Locate the cell with the specified text and output its (X, Y) center coordinate. 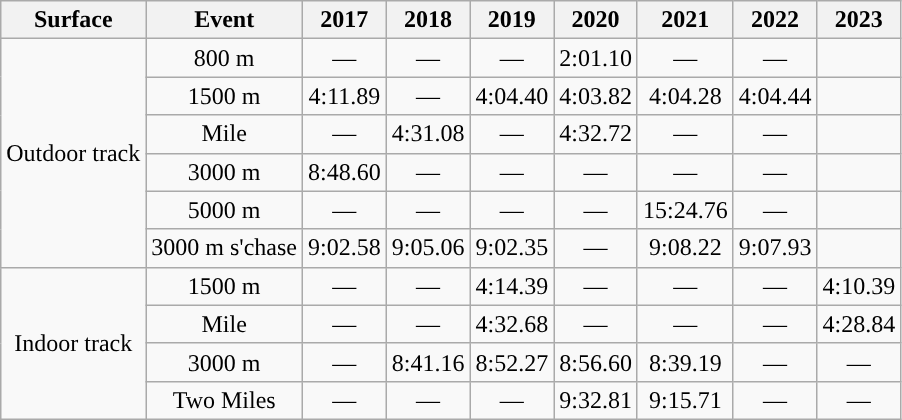
Outdoor track (74, 153)
4:32.68 (512, 324)
2019 (512, 20)
2017 (344, 20)
9:32.81 (596, 400)
4:31.08 (428, 134)
8:39.19 (685, 362)
9:02.58 (344, 248)
Two Miles (224, 400)
4:04.44 (775, 96)
2022 (775, 20)
8:48.60 (344, 172)
3000 m s'chase (224, 248)
Event (224, 20)
8:56.60 (596, 362)
800 m (224, 58)
4:10.39 (859, 286)
9:07.93 (775, 248)
4:11.89 (344, 96)
8:41.16 (428, 362)
9:05.06 (428, 248)
4:14.39 (512, 286)
2018 (428, 20)
Surface (74, 20)
4:04.28 (685, 96)
Indoor track (74, 343)
4:03.82 (596, 96)
2020 (596, 20)
9:02.35 (512, 248)
4:28.84 (859, 324)
5000 m (224, 210)
2:01.10 (596, 58)
9:08.22 (685, 248)
4:04.40 (512, 96)
2021 (685, 20)
8:52.27 (512, 362)
9:15.71 (685, 400)
2023 (859, 20)
4:32.72 (596, 134)
15:24.76 (685, 210)
